Search for the cell housing the specified text and yield its [x, y] center coordinate. 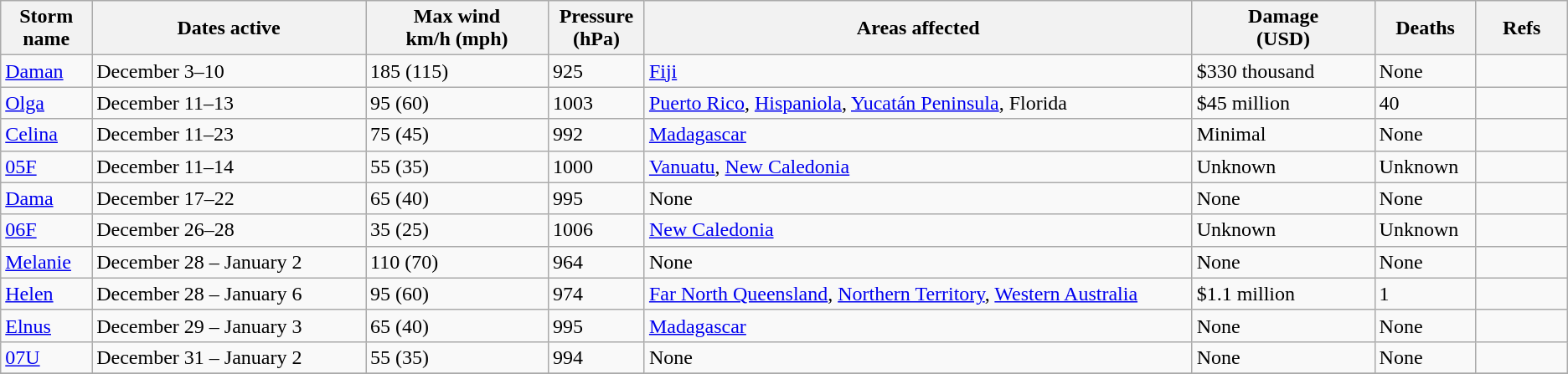
Celina [47, 135]
December 29 – January 3 [230, 325]
Daman [47, 71]
December 11–14 [230, 167]
December 28 – January 2 [230, 262]
06F [47, 230]
$1.1 million [1283, 294]
Fiji [918, 71]
Melanie [47, 262]
75 (45) [457, 135]
Olga [47, 103]
Elnus [47, 325]
$45 million [1283, 103]
Refs [1521, 28]
Pressure(hPa) [596, 28]
Deaths [1426, 28]
Helen [47, 294]
1003 [596, 103]
Far North Queensland, Northern Territory, Western Australia [918, 294]
December 3–10 [230, 71]
07U [47, 357]
Areas affected [918, 28]
992 [596, 135]
110 (70) [457, 262]
Damage(USD) [1283, 28]
994 [596, 357]
40 [1426, 103]
December 11–23 [230, 135]
New Caledonia [918, 230]
Dates active [230, 28]
Max windkm/h (mph) [457, 28]
1 [1426, 294]
05F [47, 167]
December 26–28 [230, 230]
Dama [47, 198]
December 11–13 [230, 103]
1000 [596, 167]
Puerto Rico, Hispaniola, Yucatán Peninsula, Florida [918, 103]
$330 thousand [1283, 71]
35 (25) [457, 230]
December 17–22 [230, 198]
185 (115) [457, 71]
December 31 – January 2 [230, 357]
Storm name [47, 28]
December 28 – January 6 [230, 294]
925 [596, 71]
Vanuatu, New Caledonia [918, 167]
1006 [596, 230]
974 [596, 294]
964 [596, 262]
Minimal [1283, 135]
